Find where the given text appears and provide that cell's center as [x, y] coordinate. 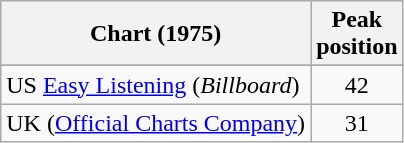
Chart (1975) [156, 34]
US Easy Listening (Billboard) [156, 85]
UK (Official Charts Company) [156, 123]
31 [357, 123]
42 [357, 85]
Peakposition [357, 34]
